Detect which cell encompasses the target text, then output its (x, y) center coordinate. 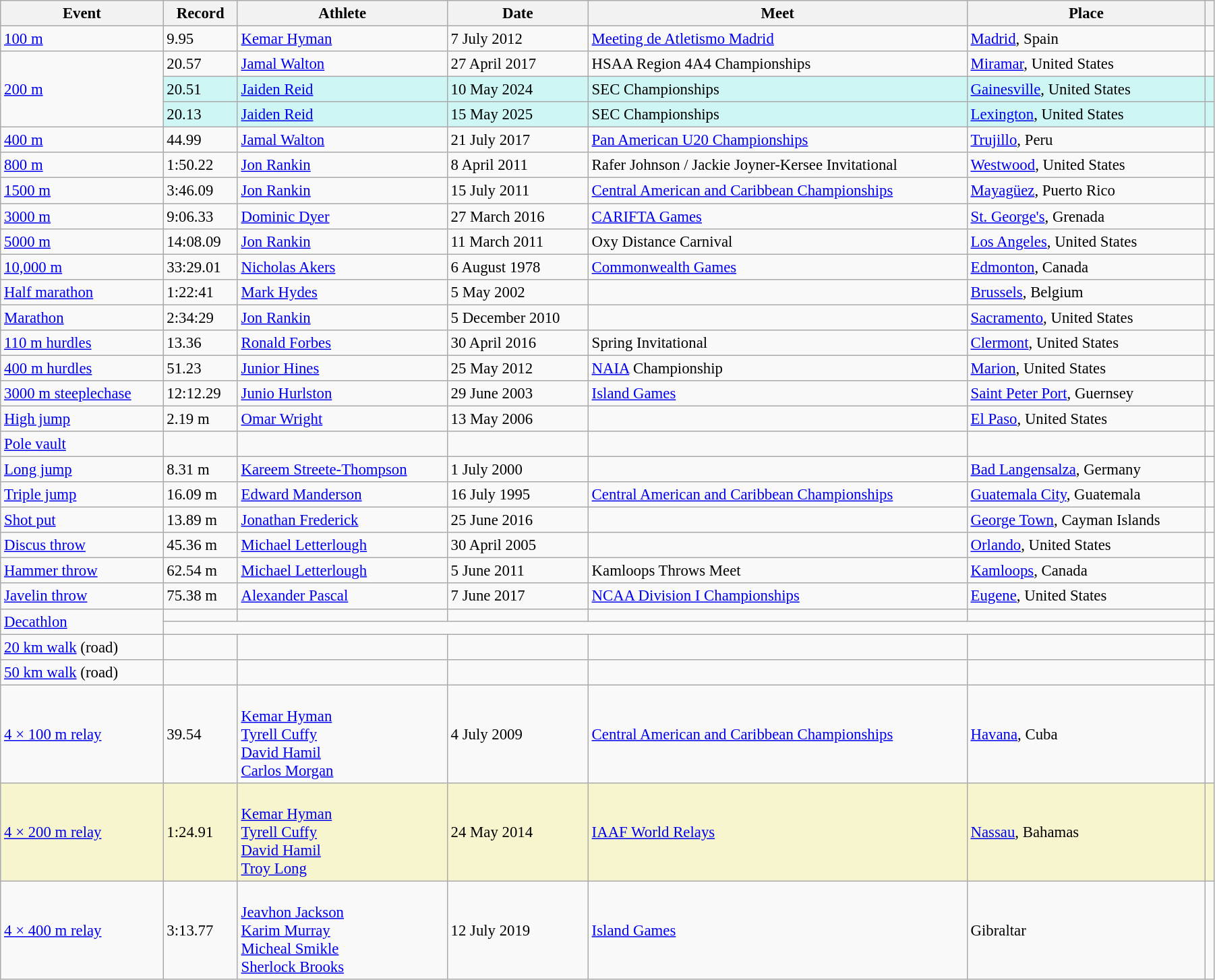
Nassau, Bahamas (1086, 832)
Kamloops Throws Meet (777, 571)
4 × 100 m relay (82, 734)
27 March 2016 (518, 216)
Edmonton, Canada (1086, 267)
Saint Peter Port, Guernsey (1086, 394)
Athlete (343, 13)
1:50.22 (200, 165)
Record (200, 13)
45.36 m (200, 545)
15 July 2011 (518, 191)
Junio Hurlston (343, 394)
50 km walk (road) (82, 672)
Rafer Johnson / Jackie Joyner-Kersee Invitational (777, 165)
5 December 2010 (518, 317)
Eugene, United States (1086, 596)
13.36 (200, 343)
Spring Invitational (777, 343)
Lexington, United States (1086, 115)
13.89 m (200, 520)
Gibraltar (1086, 930)
4 × 200 m relay (82, 832)
14:08.09 (200, 241)
Discus throw (82, 545)
100 m (82, 39)
Bad Langensalza, Germany (1086, 470)
Decathlon (82, 621)
Gainesville, United States (1086, 90)
9.95 (200, 39)
10,000 m (82, 267)
8 April 2011 (518, 165)
Kemar HymanTyrell CuffyDavid HamilCarlos Morgan (343, 734)
Ronald Forbes (343, 343)
2.19 m (200, 419)
HSAA Region 4A4 Championships (777, 64)
20.57 (200, 64)
20 km walk (road) (82, 647)
3000 m (82, 216)
Miramar, United States (1086, 64)
15 May 2025 (518, 115)
Commonwealth Games (777, 267)
Hammer throw (82, 571)
Javelin throw (82, 596)
Madrid, Spain (1086, 39)
Mark Hydes (343, 292)
NCAA Division I Championships (777, 596)
Kemar Hyman (343, 39)
Kemar HymanTyrell CuffyDavid HamilTroy Long (343, 832)
4 July 2009 (518, 734)
20.51 (200, 90)
5 May 2002 (518, 292)
Marathon (82, 317)
24 May 2014 (518, 832)
Pole vault (82, 444)
110 m hurdles (82, 343)
Oxy Distance Carnival (777, 241)
Mayagüez, Puerto Rico (1086, 191)
3000 m steeplechase (82, 394)
400 m (82, 140)
George Town, Cayman Islands (1086, 520)
Half marathon (82, 292)
Nicholas Akers (343, 267)
Kamloops, Canada (1086, 571)
Date (518, 13)
51.23 (200, 368)
Triple jump (82, 495)
Meet (777, 13)
Junior Hines (343, 368)
800 m (82, 165)
1:22:41 (200, 292)
Pan American U20 Championships (777, 140)
1500 m (82, 191)
12:12.29 (200, 394)
200 m (82, 89)
Clermont, United States (1086, 343)
20.13 (200, 115)
13 May 2006 (518, 419)
Place (1086, 13)
Havana, Cuba (1086, 734)
3:46.09 (200, 191)
Trujillo, Peru (1086, 140)
25 June 2016 (518, 520)
Event (82, 13)
Omar Wright (343, 419)
6 August 1978 (518, 267)
39.54 (200, 734)
IAAF World Relays (777, 832)
33:29.01 (200, 267)
30 April 2005 (518, 545)
11 March 2011 (518, 241)
Meeting de Atletismo Madrid (777, 39)
St. George's, Grenada (1086, 216)
NAIA Championship (777, 368)
High jump (82, 419)
75.38 m (200, 596)
Alexander Pascal (343, 596)
44.99 (200, 140)
Jeavhon JacksonKarim MurrayMicheal SmikleSherlock Brooks (343, 930)
Sacramento, United States (1086, 317)
10 May 2024 (518, 90)
Edward Manderson (343, 495)
7 July 2012 (518, 39)
Dominic Dyer (343, 216)
3:13.77 (200, 930)
2:34:29 (200, 317)
9:06.33 (200, 216)
16 July 1995 (518, 495)
El Paso, United States (1086, 419)
CARIFTA Games (777, 216)
Shot put (82, 520)
5 June 2011 (518, 571)
12 July 2019 (518, 930)
Marion, United States (1086, 368)
400 m hurdles (82, 368)
Brussels, Belgium (1086, 292)
Westwood, United States (1086, 165)
8.31 m (200, 470)
21 July 2017 (518, 140)
25 May 2012 (518, 368)
62.54 m (200, 571)
Kareem Streete-Thompson (343, 470)
Long jump (82, 470)
Guatemala City, Guatemala (1086, 495)
Orlando, United States (1086, 545)
27 April 2017 (518, 64)
30 April 2016 (518, 343)
1:24.91 (200, 832)
7 June 2017 (518, 596)
1 July 2000 (518, 470)
5000 m (82, 241)
Jonathan Frederick (343, 520)
16.09 m (200, 495)
Los Angeles, United States (1086, 241)
4 × 400 m relay (82, 930)
29 June 2003 (518, 394)
